Pinpoint the cell where the given text exists, returning its [X, Y] midpoint coordinate. 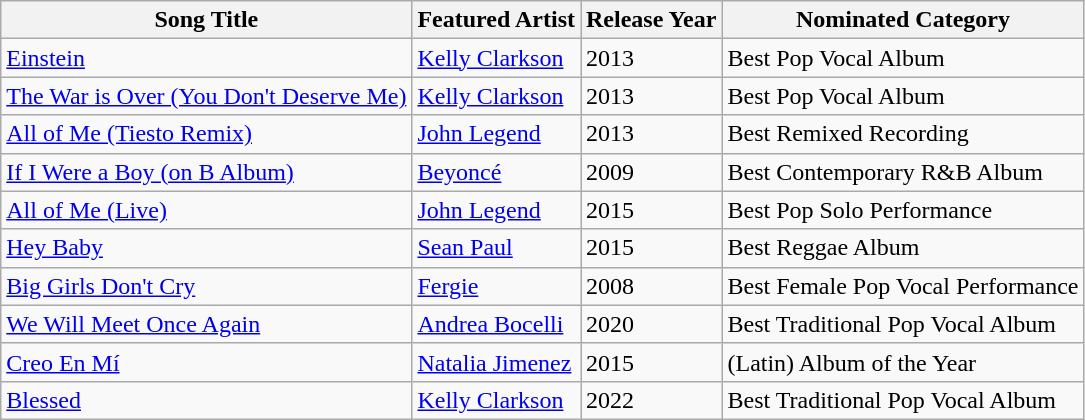
Best Female Pop Vocal Performance [903, 286]
Andrea Bocelli [496, 324]
Best Pop Solo Performance [903, 210]
2022 [650, 400]
Song Title [206, 20]
2020 [650, 324]
Einstein [206, 58]
The War is Over (You Don't Deserve Me) [206, 96]
Beyoncé [496, 172]
Best Contemporary R&B Album [903, 172]
If I Were a Boy (on B Album) [206, 172]
Blessed [206, 400]
Natalia Jimenez [496, 362]
2008 [650, 286]
Best Remixed Recording [903, 134]
Featured Artist [496, 20]
Sean Paul [496, 248]
All of Me (Live) [206, 210]
Big Girls Don't Cry [206, 286]
Best Reggae Album [903, 248]
Nominated Category [903, 20]
We Will Meet Once Again [206, 324]
Release Year [650, 20]
2009 [650, 172]
(Latin) Album of the Year [903, 362]
All of Me (Tiesto Remix) [206, 134]
Fergie [496, 286]
Hey Baby [206, 248]
Creo En Mí [206, 362]
